Return the (x, y) coordinate for the center point of the cell that contains the specified text.  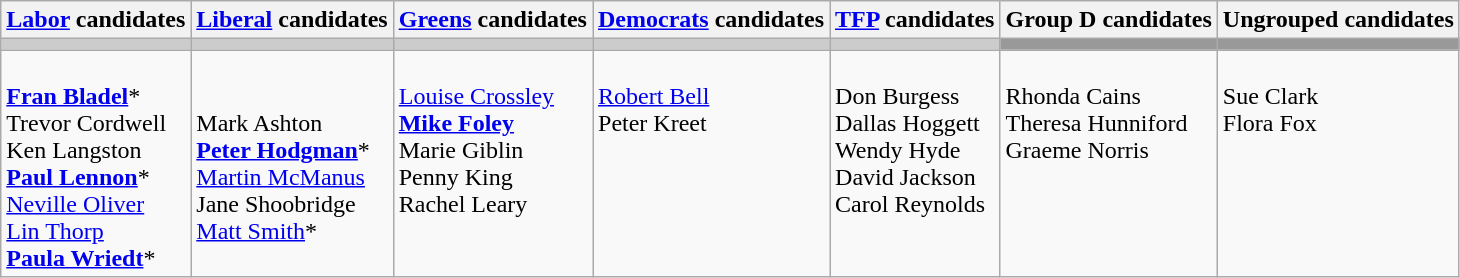
Group D candidates (1108, 20)
Liberal candidates (292, 20)
Mark Ashton Peter Hodgman* Martin McManus Jane Shoobridge Matt Smith* (292, 164)
Labor candidates (96, 20)
Don Burgess Dallas Hoggett Wendy Hyde David Jackson Carol Reynolds (915, 164)
Louise Crossley Mike Foley Marie Giblin Penny King Rachel Leary (492, 164)
TFP candidates (915, 20)
Democrats candidates (710, 20)
Ungrouped candidates (1338, 20)
Robert Bell Peter Kreet (710, 164)
Rhonda Cains Theresa Hunniford Graeme Norris (1108, 164)
Sue Clark Flora Fox (1338, 164)
Fran Bladel* Trevor Cordwell Ken Langston Paul Lennon* Neville Oliver Lin Thorp Paula Wriedt* (96, 164)
Greens candidates (492, 20)
